Capture the cell that displays the provided text and extract its (x, y) central coordinate. 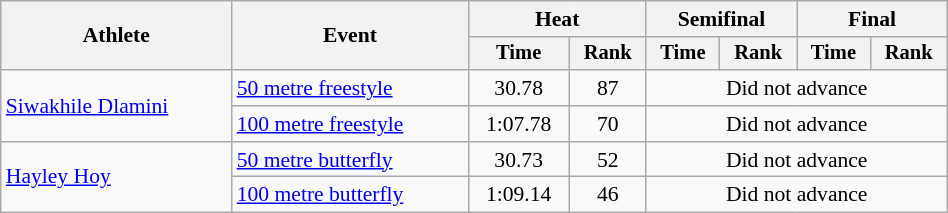
52 (608, 160)
30.73 (518, 160)
Hayley Hoy (116, 178)
Final (872, 19)
87 (608, 88)
Event (350, 36)
1:09.14 (518, 195)
Athlete (116, 36)
100 metre freestyle (350, 124)
46 (608, 195)
100 metre butterfly (350, 195)
30.78 (518, 88)
50 metre freestyle (350, 88)
1:07.78 (518, 124)
70 (608, 124)
Heat (557, 19)
Siwakhile Dlamini (116, 106)
Semifinal (721, 19)
50 metre butterfly (350, 160)
